Pinpoint the cell where the given text exists, returning its [X, Y] midpoint coordinate. 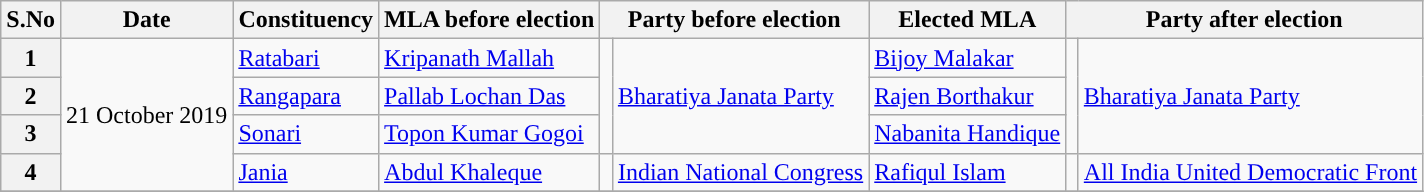
Topon Kumar Gogoi [490, 134]
Sonari [306, 134]
Date [146, 20]
Indian National Congress [740, 172]
2 [31, 96]
Pallab Lochan Das [490, 96]
Bijoy Malakar [968, 58]
1 [31, 58]
Nabanita Handique [968, 134]
S.No [31, 20]
Rafiqul Islam [968, 172]
4 [31, 172]
Elected MLA [968, 20]
Jania [306, 172]
MLA before election [490, 20]
Rangapara [306, 96]
Abdul Khaleque [490, 172]
Constituency [306, 20]
Kripanath Mallah [490, 58]
3 [31, 134]
Party before election [734, 20]
All India United Democratic Front [1250, 172]
Ratabari [306, 58]
Party after election [1244, 20]
21 October 2019 [146, 115]
Rajen Borthakur [968, 96]
